For the text-containing cell, return its midpoint in (X, Y) coordinate format. 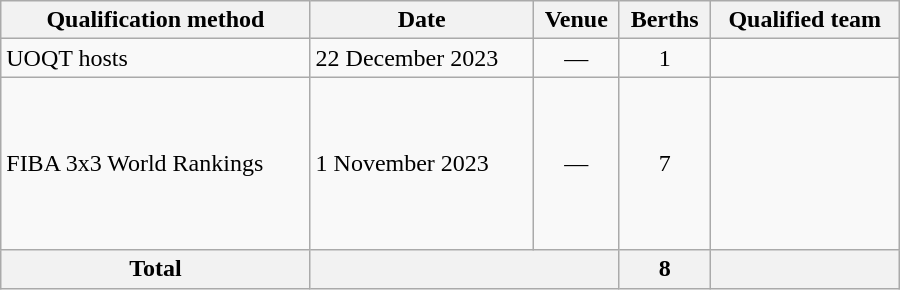
Total (156, 269)
7 (664, 164)
UOQT hosts (156, 58)
Qualified team (804, 20)
FIBA 3x3 World Rankings (156, 164)
8 (664, 269)
Date (422, 20)
Qualification method (156, 20)
Venue (576, 20)
1 November 2023 (422, 164)
1 (664, 58)
Berths (664, 20)
22 December 2023 (422, 58)
